Locate the cell with the specified text and output its (X, Y) center coordinate. 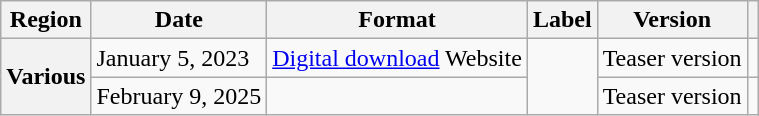
Region (46, 20)
Various (46, 77)
Format (398, 20)
January 5, 2023 (179, 58)
Label (562, 20)
February 9, 2025 (179, 96)
Date (179, 20)
Digital download Website (398, 58)
Version (672, 20)
